Identify which cell holds the provided text, then report its [x, y] central coordinate. 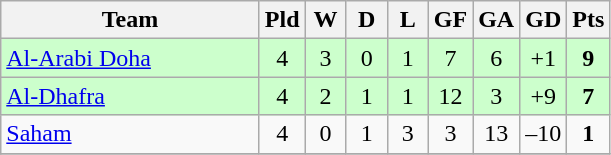
Team [130, 20]
D [366, 20]
13 [496, 134]
2 [326, 96]
GA [496, 20]
–10 [544, 134]
Pts [588, 20]
GD [544, 20]
+1 [544, 58]
Saham [130, 134]
L [408, 20]
Pld [282, 20]
Al-Arabi Doha [130, 58]
GF [450, 20]
6 [496, 58]
W [326, 20]
12 [450, 96]
+9 [544, 96]
9 [588, 58]
Al-Dhafra [130, 96]
